Capture the cell that displays the provided text and extract its (x, y) central coordinate. 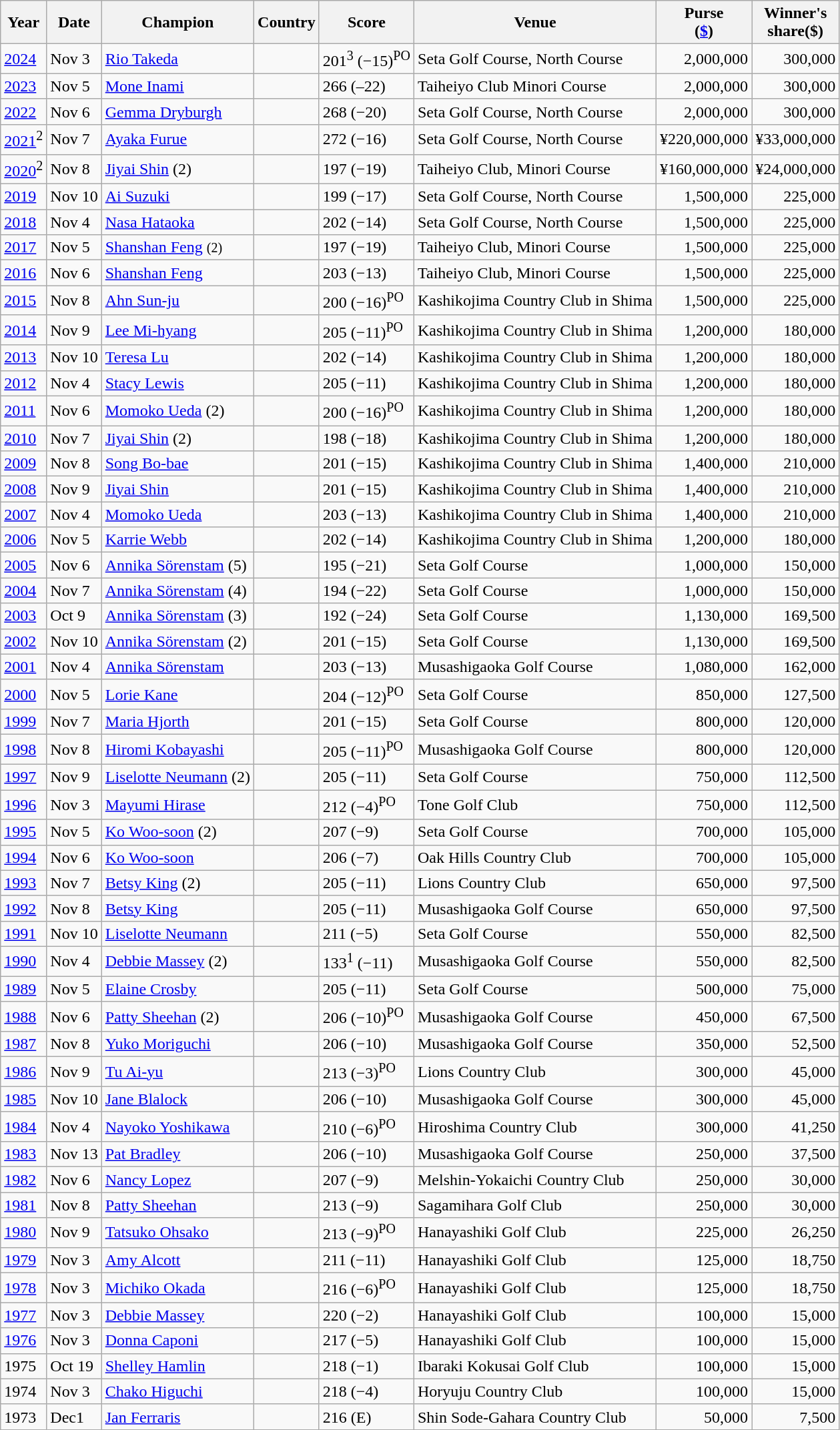
1975 (24, 1366)
2010 (24, 438)
Oak Hills Country Club (535, 857)
1988 (24, 1017)
194 (−22) (366, 591)
Score (366, 23)
2003 (24, 616)
Purse($) (705, 23)
Oct 9 (74, 616)
Year (24, 23)
216 (−6)PO (366, 1288)
Ayaka Furue (177, 139)
500,000 (705, 989)
75,000 (795, 989)
Jane Blalock (177, 1099)
Taiheiyo Club Minori Course (535, 86)
Ko Woo-soon (2) (177, 832)
266 (–22) (366, 86)
2022 (24, 111)
2002 (24, 641)
Shanshan Feng (2) (177, 248)
Nancy Lopez (177, 1180)
206 (−7) (366, 857)
Stacy Lewis (177, 383)
37,500 (795, 1154)
1980 (24, 1233)
216 (E) (366, 1417)
Tatsuko Ohsako (177, 1233)
Donna Caponi (177, 1341)
7,500 (795, 1417)
2001 (24, 667)
2013 (24, 358)
211 (−11) (366, 1261)
1989 (24, 989)
50,000 (705, 1417)
1998 (24, 750)
2005 (24, 565)
Liselotte Neumann (2) (177, 777)
2015 (24, 300)
1991 (24, 934)
Hiromi Kobayashi (177, 750)
1996 (24, 805)
Horyuju Country Club (535, 1391)
Venue (535, 23)
1978 (24, 1288)
1995 (24, 832)
2016 (24, 273)
¥220,000,000 (705, 139)
Tone Golf Club (535, 805)
Betsy King (177, 908)
204 (−12)PO (366, 694)
Annika Sörenstam (177, 667)
Amy Alcott (177, 1261)
2019 (24, 197)
1987 (24, 1044)
199 (−17) (366, 197)
Ko Woo-soon (177, 857)
Dec1 (74, 1417)
1,080,000 (705, 667)
Melshin-Yokaichi Country Club (535, 1180)
1979 (24, 1261)
Sagamihara Golf Club (535, 1205)
¥33,000,000 (795, 139)
1997 (24, 777)
213 (−9) (366, 1205)
Ibaraki Kokusai Golf Club (535, 1366)
1976 (24, 1341)
Chako Higuchi (177, 1391)
213 (−9)PO (366, 1233)
20212 (24, 139)
127,500 (795, 694)
Momoko Ueda (177, 514)
1983 (24, 1154)
2008 (24, 489)
Song Bo-bae (177, 464)
1992 (24, 908)
Pat Bradley (177, 1154)
Ai Suzuki (177, 197)
212 (−4)PO (366, 805)
1974 (24, 1391)
Ahn Sun-ju (177, 300)
Jan Ferraris (177, 1417)
Teresa Lu (177, 358)
217 (−5) (366, 1341)
2017 (24, 248)
Shelley Hamlin (177, 1366)
211 (−5) (366, 934)
210 (−6)PO (366, 1126)
¥160,000,000 (705, 169)
2000 (24, 694)
Tu Ai-yu (177, 1072)
Yuko Moriguchi (177, 1044)
2012 (24, 383)
1993 (24, 883)
Shanshan Feng (177, 273)
Nov 13 (74, 1154)
Michiko Okada (177, 1288)
2004 (24, 591)
Shin Sode-Gahara Country Club (535, 1417)
Liselotte Neumann (177, 934)
268 (−20) (366, 111)
Date (74, 23)
Jiyai Shin (177, 489)
Mone Inami (177, 86)
2006 (24, 540)
Gemma Dryburgh (177, 111)
67,500 (795, 1017)
Champion (177, 23)
Mayumi Hirase (177, 805)
Momoko Ueda (2) (177, 411)
2009 (24, 464)
Betsy King (2) (177, 883)
206 (−10)PO (366, 1017)
1977 (24, 1315)
Nasa Hataoka (177, 222)
1982 (24, 1180)
2013 (−15)PO (366, 59)
850,000 (705, 694)
162,000 (795, 667)
1994 (24, 857)
218 (−1) (366, 1366)
2014 (24, 330)
Winner'sshare($) (795, 23)
Nayoko Yoshikawa (177, 1126)
20202 (24, 169)
272 (−16) (366, 139)
Hiroshima Country Club (535, 1126)
1331 (−11) (366, 961)
Lorie Kane (177, 694)
1973 (24, 1417)
Patty Sheehan (2) (177, 1017)
Debbie Massey (177, 1315)
350,000 (705, 1044)
198 (−18) (366, 438)
Country (287, 23)
¥24,000,000 (795, 169)
Annika Sörenstam (3) (177, 616)
2011 (24, 411)
1986 (24, 1072)
52,500 (795, 1044)
220 (−2) (366, 1315)
Maria Hjorth (177, 722)
218 (−4) (366, 1391)
41,250 (795, 1126)
1990 (24, 961)
1999 (24, 722)
1985 (24, 1099)
Karrie Webb (177, 540)
2018 (24, 222)
1981 (24, 1205)
Debbie Massey (2) (177, 961)
Oct 19 (74, 1366)
26,250 (795, 1233)
Annika Sörenstam (2) (177, 641)
195 (−21) (366, 565)
Rio Takeda (177, 59)
2023 (24, 86)
2007 (24, 514)
Lee Mi-hyang (177, 330)
450,000 (705, 1017)
Annika Sörenstam (5) (177, 565)
2024 (24, 59)
Patty Sheehan (177, 1205)
192 (−24) (366, 616)
213 (−3)PO (366, 1072)
Elaine Crosby (177, 989)
Annika Sörenstam (4) (177, 591)
1984 (24, 1126)
